Return the (X, Y) coordinate for the center point of the cell that contains the specified text.  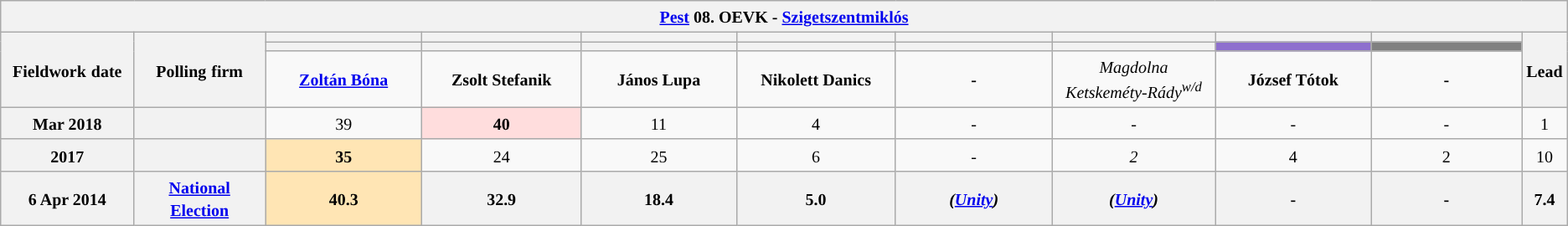
1 (1545, 123)
Polling firm (199, 70)
János Lupa (658, 79)
10 (1545, 155)
39 (343, 123)
Lead (1545, 70)
25 (658, 155)
40.3 (343, 198)
32.9 (502, 198)
5.0 (816, 198)
6 (816, 155)
35 (343, 155)
Magdolna Ketskeméty-Rádyw/d (1133, 79)
2017 (67, 155)
National Election (199, 198)
24 (502, 155)
6 Apr 2014 (67, 198)
Mar 2018 (67, 123)
Zoltán Bóna (343, 79)
József Tótok (1293, 79)
Zsolt Stefanik (502, 79)
11 (658, 123)
Nikolett Danics (816, 79)
40 (502, 123)
Pest 08. OEVK - Szigetszentmiklós (784, 17)
Fieldwork date (67, 70)
7.4 (1545, 198)
18.4 (658, 198)
